Output the [X, Y] coordinate of the center of the cell containing the given text.  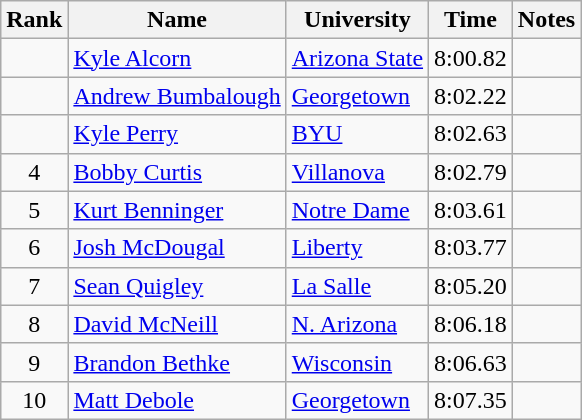
Brandon Bethke [177, 362]
10 [34, 400]
Kyle Alcorn [177, 58]
Notes [546, 20]
8 [34, 324]
8:03.77 [471, 248]
Kurt Benninger [177, 210]
Bobby Curtis [177, 172]
Notre Dame [357, 210]
N. Arizona [357, 324]
9 [34, 362]
BYU [357, 134]
Kyle Perry [177, 134]
4 [34, 172]
6 [34, 248]
Liberty [357, 248]
Andrew Bumbalough [177, 96]
8:02.79 [471, 172]
7 [34, 286]
Time [471, 20]
Matt Debole [177, 400]
8:06.18 [471, 324]
8:03.61 [471, 210]
Josh McDougal [177, 248]
8:05.20 [471, 286]
8:06.63 [471, 362]
Wisconsin [357, 362]
Villanova [357, 172]
8:07.35 [471, 400]
5 [34, 210]
La Salle [357, 286]
University [357, 20]
Arizona State [357, 58]
Sean Quigley [177, 286]
8:02.22 [471, 96]
David McNeill [177, 324]
8:02.63 [471, 134]
8:00.82 [471, 58]
Name [177, 20]
Rank [34, 20]
